Provide the (x, y) coordinate of the cell's center where the given text is located.  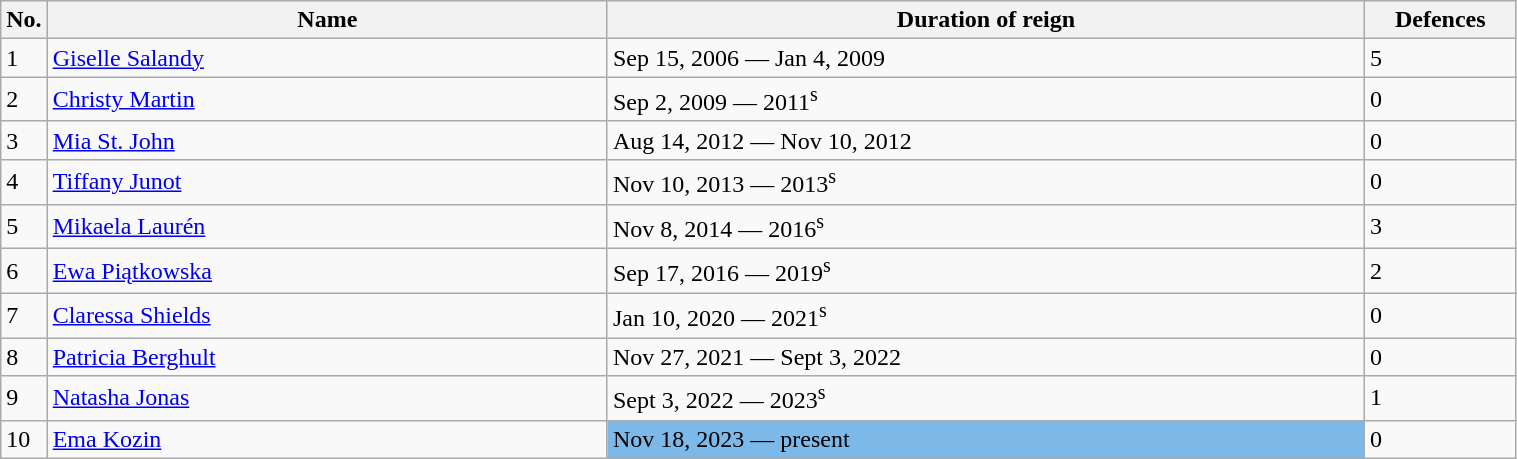
Nov 27, 2021 — Sept 3, 2022 (986, 357)
Claressa Shields (327, 316)
No. (24, 20)
Duration of reign (986, 20)
7 (24, 316)
Nov 10, 2013 — 2013s (986, 182)
Mikaela Laurén (327, 226)
Mia St. John (327, 140)
Ema Kozin (327, 439)
Aug 14, 2012 — Nov 10, 2012 (986, 140)
Sep 2, 2009 — 2011s (986, 100)
Christy Martin (327, 100)
Sept 3, 2022 — 2023s (986, 398)
Name (327, 20)
6 (24, 272)
Sep 17, 2016 — 2019s (986, 272)
10 (24, 439)
Ewa Piątkowska (327, 272)
Sep 15, 2006 — Jan 4, 2009 (986, 58)
Jan 10, 2020 — 2021s (986, 316)
9 (24, 398)
Nov 18, 2023 — present (986, 439)
Tiffany Junot (327, 182)
4 (24, 182)
Defences (1441, 20)
Giselle Salandy (327, 58)
8 (24, 357)
Nov 8, 2014 — 2016s (986, 226)
Natasha Jonas (327, 398)
Patricia Berghult (327, 357)
